Return (x, y) of the center of cell containing provided text 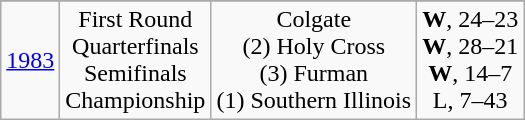
W, 24–23W, 28–21W, 14–7L, 7–43 (470, 60)
1983 (30, 60)
Colgate(2) Holy Cross(3) Furman(1) Southern Illinois (314, 60)
First RoundQuarterfinalsSemifinalsChampionship (136, 60)
